Return the [X, Y] coordinate for the center point of the cell that contains the specified text.  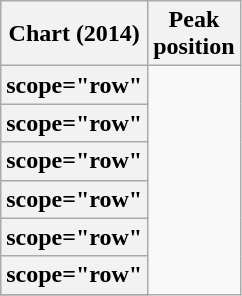
Peakposition [194, 34]
Chart (2014) [74, 34]
